For the text-containing cell, return its midpoint in [x, y] coordinate format. 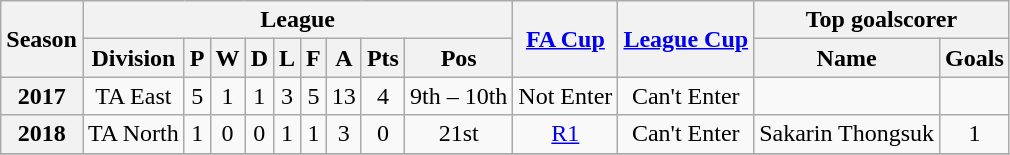
Name [847, 58]
TA North [133, 134]
Not Enter [566, 96]
4 [382, 96]
2017 [42, 96]
D [259, 58]
Goals [975, 58]
Season [42, 39]
Pos [458, 58]
F [314, 58]
R1 [566, 134]
Sakarin Thongsuk [847, 134]
21st [458, 134]
W [228, 58]
FA Cup [566, 39]
League [297, 20]
L [288, 58]
P [197, 58]
TA East [133, 96]
Pts [382, 58]
2018 [42, 134]
Division [133, 58]
13 [344, 96]
9th – 10th [458, 96]
A [344, 58]
Top goalscorer [882, 20]
League Cup [686, 39]
